Capture the cell that displays the provided text and extract its [X, Y] central coordinate. 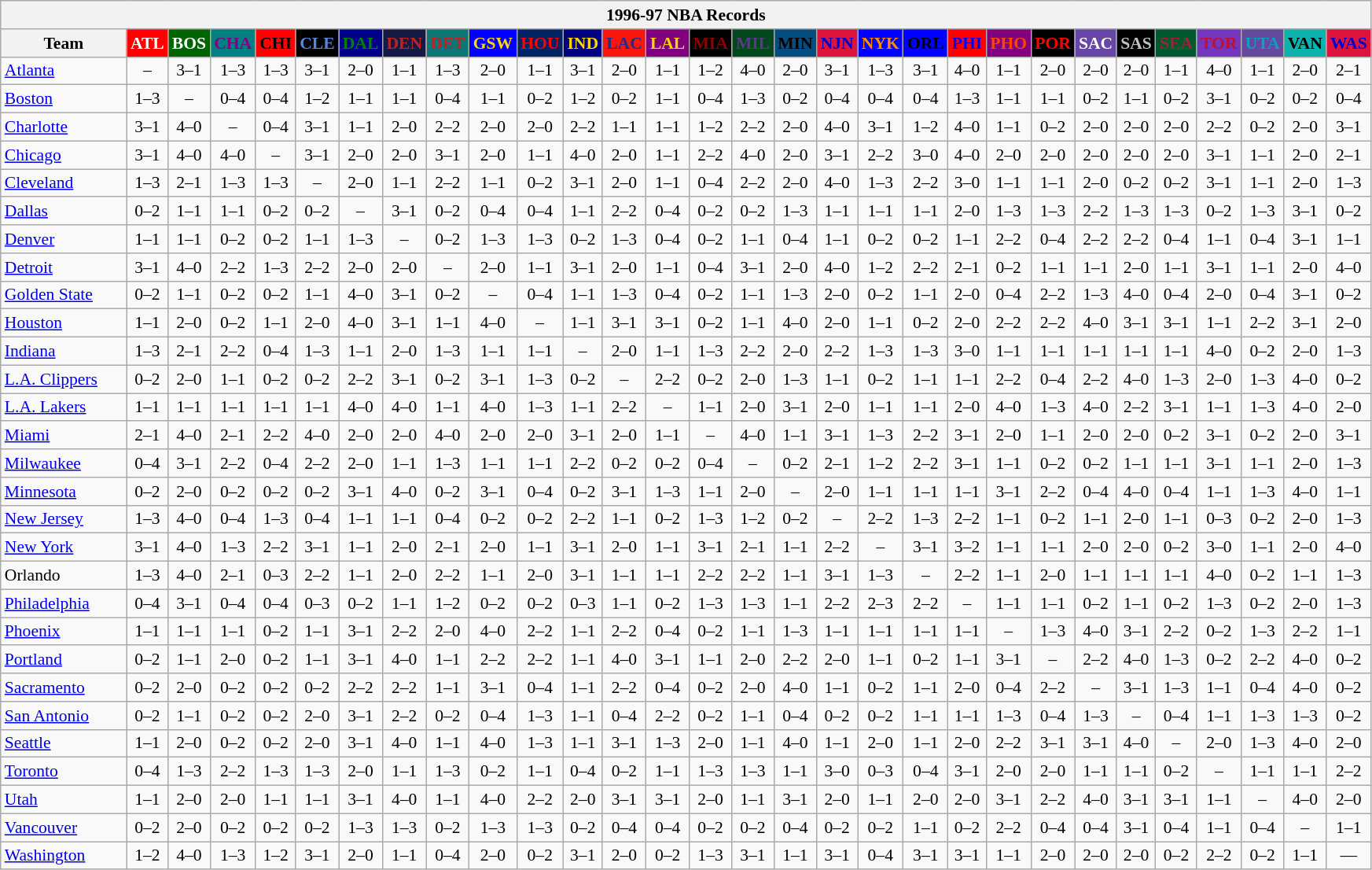
Houston [64, 323]
MIL [753, 43]
DET [448, 43]
LAC [624, 43]
SEA [1176, 43]
Toronto [64, 772]
DAL [361, 43]
MIN [795, 43]
New Jersey [64, 519]
2–3 [881, 603]
1996-97 NBA Records [686, 15]
Golden State [64, 295]
Sacramento [64, 688]
Chicago [64, 155]
Minnesota [64, 492]
SAS [1136, 43]
ATL [148, 43]
Phoenix [64, 632]
Miami [64, 436]
Charlotte [64, 127]
PHO [1008, 43]
Indiana [64, 352]
Seattle [64, 743]
ORL [926, 43]
New York [64, 547]
Vancouver [64, 828]
Washington [64, 856]
L.A. Clippers [64, 379]
DEN [404, 43]
Team [64, 43]
TOR [1219, 43]
POR [1053, 43]
UTA [1263, 43]
Orlando [64, 576]
SAC [1096, 43]
L.A. Lakers [64, 407]
Dallas [64, 212]
MIA [710, 43]
NJN [837, 43]
CLE [318, 43]
Philadelphia [64, 603]
LAL [668, 43]
IND [583, 43]
BOS [189, 43]
GSW [494, 43]
Utah [64, 800]
PHI [967, 43]
Boston [64, 99]
Atlanta [64, 71]
Portland [64, 660]
NYK [881, 43]
VAN [1305, 43]
CHI [275, 43]
San Antonio [64, 716]
3–2 [967, 547]
HOU [539, 43]
Milwaukee [64, 463]
Cleveland [64, 183]
CHA [233, 43]
— [1349, 856]
WAS [1349, 43]
Denver [64, 239]
Detroit [64, 267]
